Find where the given text appears and provide that cell's center as (x, y) coordinate. 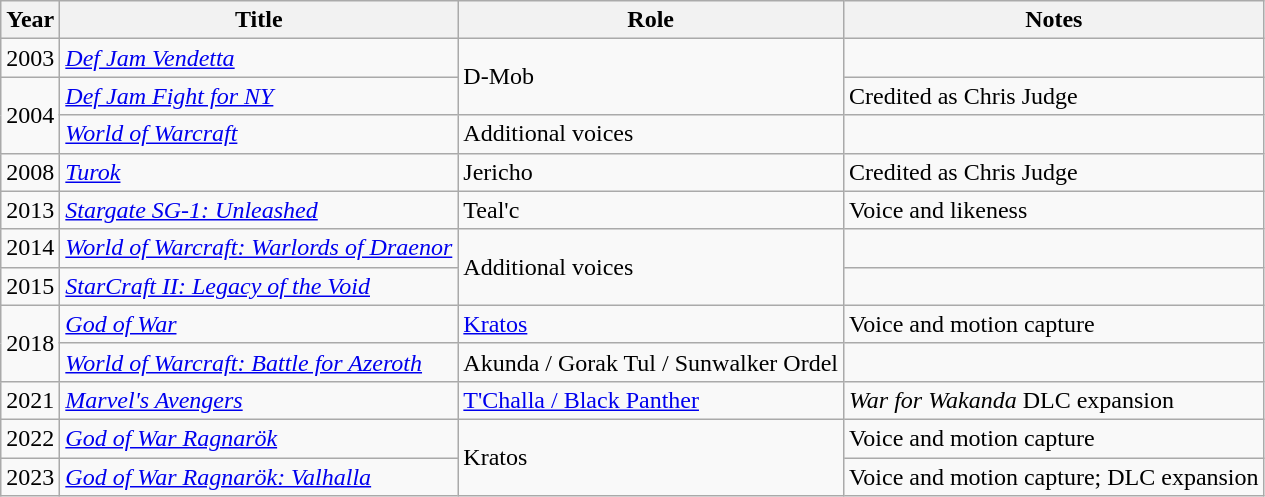
Role (651, 20)
World of Warcraft (259, 134)
Title (259, 20)
God of War Ragnarök (259, 438)
Year (30, 20)
StarCraft II: Legacy of the Void (259, 286)
2003 (30, 58)
2013 (30, 210)
Jericho (651, 172)
God of War Ragnarök: Valhalla (259, 477)
Akunda / Gorak Tul / Sunwalker Ordel (651, 362)
Voice and likeness (1054, 210)
D-Mob (651, 77)
Turok (259, 172)
Notes (1054, 20)
2021 (30, 400)
Voice and motion capture; DLC expansion (1054, 477)
God of War (259, 324)
Def Jam Fight for NY (259, 96)
2004 (30, 115)
2018 (30, 343)
2022 (30, 438)
Def Jam Vendetta (259, 58)
Marvel's Avengers (259, 400)
2015 (30, 286)
Stargate SG-1: Unleashed (259, 210)
2014 (30, 248)
2023 (30, 477)
T'Challa / Black Panther (651, 400)
War for Wakanda DLC expansion (1054, 400)
World of Warcraft: Battle for Azeroth (259, 362)
2008 (30, 172)
Teal'c (651, 210)
World of Warcraft: Warlords of Draenor (259, 248)
